Capture the cell that displays the provided text and extract its [X, Y] central coordinate. 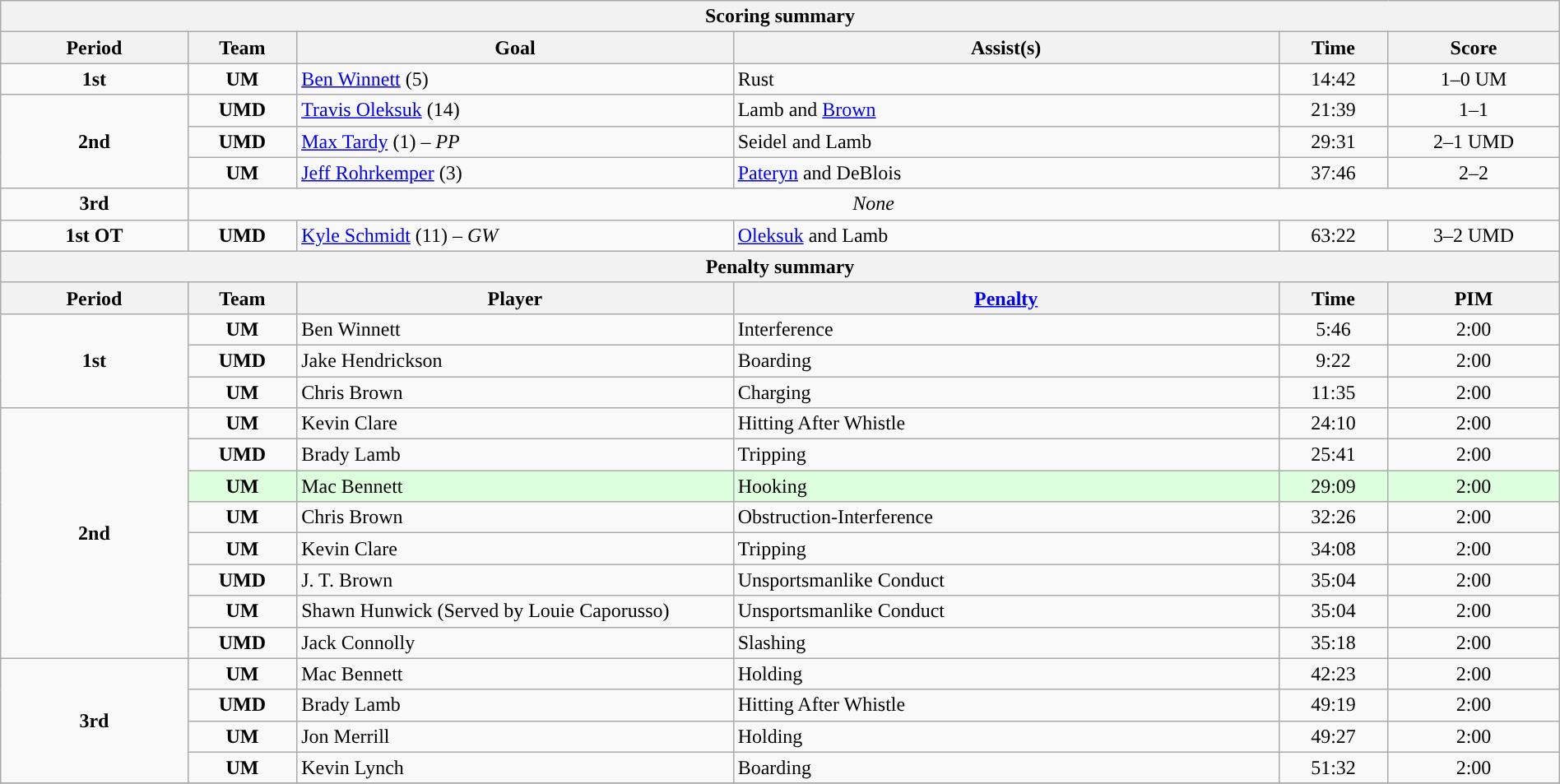
63:22 [1333, 235]
Charging [1005, 392]
Pateryn and DeBlois [1005, 173]
Obstruction-Interference [1005, 517]
Rust [1005, 79]
29:31 [1333, 141]
Seidel and Lamb [1005, 141]
None [874, 204]
11:35 [1333, 392]
49:27 [1333, 736]
42:23 [1333, 674]
Jake Hendrickson [515, 360]
35:18 [1333, 643]
Travis Oleksuk (14) [515, 110]
Ben Winnett [515, 329]
Score [1474, 48]
21:39 [1333, 110]
49:19 [1333, 705]
1–0 UM [1474, 79]
Ben Winnett (5) [515, 79]
25:41 [1333, 455]
J. T. Brown [515, 580]
1–1 [1474, 110]
Jon Merrill [515, 736]
Goal [515, 48]
Shawn Hunwick (Served by Louie Caporusso) [515, 611]
Hooking [1005, 486]
24:10 [1333, 424]
14:42 [1333, 79]
3–2 UMD [1474, 235]
2–2 [1474, 173]
Interference [1005, 329]
Jack Connolly [515, 643]
9:22 [1333, 360]
Kevin Lynch [515, 768]
37:46 [1333, 173]
Kyle Schmidt (11) – GW [515, 235]
Slashing [1005, 643]
5:46 [1333, 329]
2–1 UMD [1474, 141]
Penalty summary [780, 267]
Lamb and Brown [1005, 110]
32:26 [1333, 517]
51:32 [1333, 768]
Penalty [1005, 298]
Max Tardy (1) – PP [515, 141]
Assist(s) [1005, 48]
PIM [1474, 298]
1st OT [94, 235]
Jeff Rohrkemper (3) [515, 173]
Player [515, 298]
Oleksuk and Lamb [1005, 235]
Scoring summary [780, 16]
34:08 [1333, 549]
29:09 [1333, 486]
